Find where the given text appears and provide that cell's center as (X, Y) coordinate. 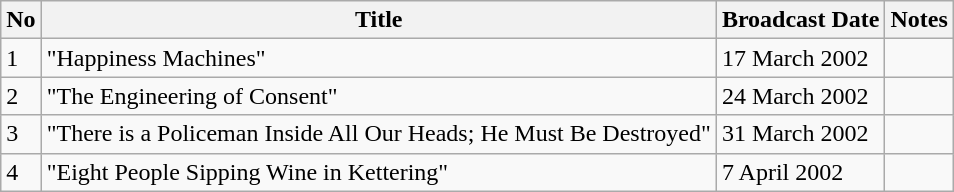
4 (21, 172)
7 April 2002 (800, 172)
No (21, 20)
31 March 2002 (800, 134)
Broadcast Date (800, 20)
3 (21, 134)
"There is a Policeman Inside All Our Heads; He Must Be Destroyed" (378, 134)
24 March 2002 (800, 96)
1 (21, 58)
17 March 2002 (800, 58)
Notes (919, 20)
"Happiness Machines" (378, 58)
Title (378, 20)
"Eight People Sipping Wine in Kettering" (378, 172)
"The Engineering of Consent" (378, 96)
2 (21, 96)
